Find where the given text appears and provide that cell's center as (x, y) coordinate. 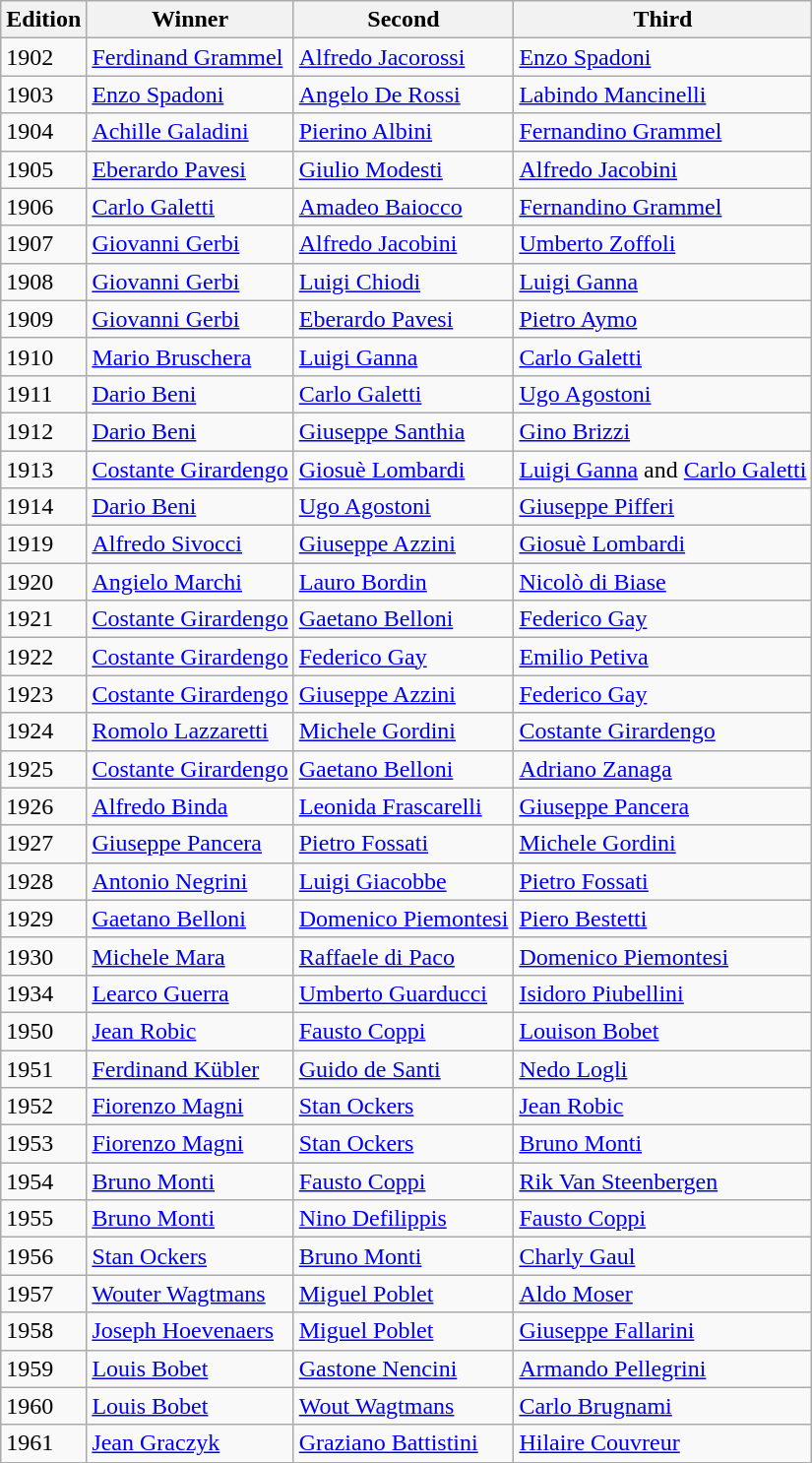
Luigi Chiodi (404, 282)
1907 (43, 244)
1905 (43, 169)
Piero Bestetti (663, 919)
1955 (43, 1219)
1925 (43, 769)
Antonio Negrini (190, 881)
Pierino Albini (404, 132)
1934 (43, 993)
Giuseppe Pifferi (663, 507)
Wouter Wagtmans (190, 1294)
Giuseppe Santhia (404, 431)
Graziano Battistini (404, 1443)
Alfredo Binda (190, 806)
Mario Bruschera (190, 356)
Umberto Zoffoli (663, 244)
Giuseppe Fallarini (663, 1331)
Luigi Giacobbe (404, 881)
Joseph Hoevenaers (190, 1331)
Emilio Petiva (663, 657)
Michele Mara (190, 956)
1950 (43, 1031)
1914 (43, 507)
Charly Gaul (663, 1256)
1951 (43, 1068)
Labindo Mancinelli (663, 95)
1956 (43, 1256)
1953 (43, 1144)
Winner (190, 20)
Learco Guerra (190, 993)
Nino Defilippis (404, 1219)
Hilaire Couvreur (663, 1443)
1959 (43, 1368)
1903 (43, 95)
Ferdinand Grammel (190, 57)
1961 (43, 1443)
Second (404, 20)
1929 (43, 919)
1921 (43, 619)
1902 (43, 57)
Nedo Logli (663, 1068)
1928 (43, 881)
Adriano Zanaga (663, 769)
Nicolò di Biase (663, 582)
1923 (43, 694)
1908 (43, 282)
Angelo De Rossi (404, 95)
1957 (43, 1294)
Angielo Marchi (190, 582)
Armando Pellegrini (663, 1368)
Carlo Brugnami (663, 1406)
1930 (43, 956)
Isidoro Piubellini (663, 993)
Alfredo Sivocci (190, 544)
Edition (43, 20)
Raffaele di Paco (404, 956)
Alfredo Jacorossi (404, 57)
Guido de Santi (404, 1068)
Gino Brizzi (663, 431)
1906 (43, 207)
1952 (43, 1107)
1960 (43, 1406)
Third (663, 20)
1924 (43, 731)
Luigi Ganna and Carlo Galetti (663, 470)
1919 (43, 544)
Jean Graczyk (190, 1443)
1910 (43, 356)
1922 (43, 657)
1954 (43, 1181)
Wout Wagtmans (404, 1406)
Rik Van Steenbergen (663, 1181)
1913 (43, 470)
Leonida Frascarelli (404, 806)
1912 (43, 431)
Amadeo Baiocco (404, 207)
Pietro Aymo (663, 319)
Romolo Lazzaretti (190, 731)
1958 (43, 1331)
1927 (43, 844)
Louison Bobet (663, 1031)
1911 (43, 394)
Gastone Nencini (404, 1368)
1920 (43, 582)
1926 (43, 806)
Umberto Guarducci (404, 993)
1909 (43, 319)
Aldo Moser (663, 1294)
1904 (43, 132)
Ferdinand Kübler (190, 1068)
Achille Galadini (190, 132)
Lauro Bordin (404, 582)
Giulio Modesti (404, 169)
